Capture the cell that displays the provided text and extract its [X, Y] central coordinate. 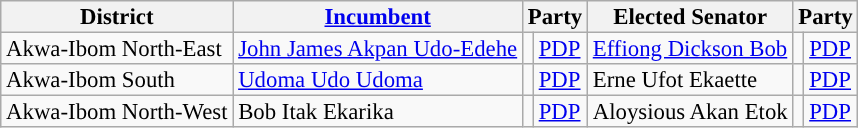
District [117, 17]
Effiong Dickson Bob [690, 49]
Incumbent [378, 17]
Aloysious Akan Etok [690, 112]
Akwa-Ibom South [117, 80]
Bob Itak Ekarika [378, 112]
John James Akpan Udo-Edehe [378, 49]
Elected Senator [690, 17]
Akwa-Ibom North-East [117, 49]
Erne Ufot Ekaette [690, 80]
Udoma Udo Udoma [378, 80]
Akwa-Ibom North-West [117, 112]
